Provide the (X, Y) coordinate of the cell's center where the given text is located.  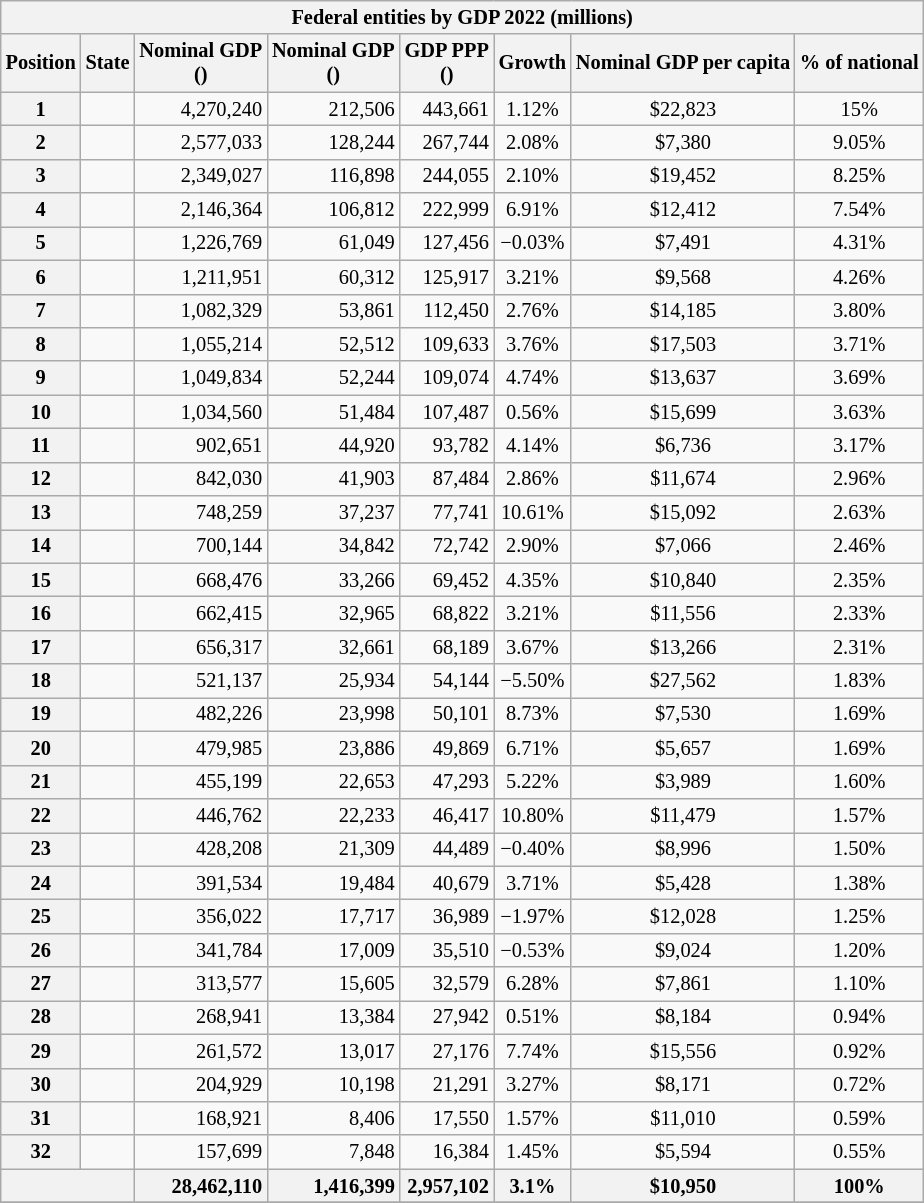
443,661 (447, 109)
36,989 (447, 916)
15% (860, 109)
842,030 (200, 479)
$13,266 (683, 647)
$15,699 (683, 412)
4.31% (860, 243)
32 (41, 1152)
2.31% (860, 647)
106,812 (334, 210)
% of national (860, 63)
9.05% (860, 142)
28 (41, 1017)
204,929 (200, 1085)
$17,503 (683, 344)
51,484 (334, 412)
3.63% (860, 412)
13 (41, 513)
18 (41, 681)
157,699 (200, 1152)
$27,562 (683, 681)
479,985 (200, 748)
128,244 (334, 142)
17,717 (334, 916)
$8,996 (683, 849)
$10,950 (683, 1186)
21 (41, 782)
$5,428 (683, 883)
107,487 (447, 412)
$14,185 (683, 311)
109,633 (447, 344)
$6,736 (683, 445)
11 (41, 445)
22 (41, 815)
GDP PPP() (447, 63)
Federal entities by GDP 2022 (millions) (462, 17)
356,022 (200, 916)
446,762 (200, 815)
$11,010 (683, 1118)
17 (41, 647)
$5,657 (683, 748)
8.73% (532, 714)
17,550 (447, 1118)
3.69% (860, 378)
1,049,834 (200, 378)
2,146,364 (200, 210)
19,484 (334, 883)
0.94% (860, 1017)
$12,412 (683, 210)
53,861 (334, 311)
−5.50% (532, 681)
−0.03% (532, 243)
37,237 (334, 513)
20 (41, 748)
2.86% (532, 479)
116,898 (334, 176)
168,921 (200, 1118)
32,579 (447, 984)
6 (41, 277)
1,226,769 (200, 243)
$7,066 (683, 546)
32,965 (334, 613)
Growth (532, 63)
0.55% (860, 1152)
32,661 (334, 647)
7.54% (860, 210)
54,144 (447, 681)
1.12% (532, 109)
3.80% (860, 311)
$8,171 (683, 1085)
4.74% (532, 378)
Nominal GDP per capita (683, 63)
1.25% (860, 916)
68,822 (447, 613)
2.08% (532, 142)
33,266 (334, 580)
1.10% (860, 984)
3.17% (860, 445)
34,842 (334, 546)
12 (41, 479)
13,017 (334, 1051)
3.27% (532, 1085)
25 (41, 916)
87,484 (447, 479)
23 (41, 849)
1,416,399 (334, 1186)
100% (860, 1186)
2,957,102 (447, 1186)
109,074 (447, 378)
44,489 (447, 849)
4.35% (532, 580)
3.1% (532, 1186)
3 (41, 176)
2.96% (860, 479)
2.33% (860, 613)
2 (41, 142)
46,417 (447, 815)
$12,028 (683, 916)
25,934 (334, 681)
$10,840 (683, 580)
268,941 (200, 1017)
13,384 (334, 1017)
23,886 (334, 748)
$22,823 (683, 109)
22,233 (334, 815)
1.20% (860, 950)
2.90% (532, 546)
$9,568 (683, 277)
26 (41, 950)
10.61% (532, 513)
1 (41, 109)
1,034,560 (200, 412)
4 (41, 210)
$7,380 (683, 142)
10,198 (334, 1085)
$11,479 (683, 815)
391,534 (200, 883)
9 (41, 378)
521,137 (200, 681)
77,741 (447, 513)
44,920 (334, 445)
30 (41, 1085)
222,999 (447, 210)
21,309 (334, 849)
662,415 (200, 613)
668,476 (200, 580)
1,055,214 (200, 344)
0.56% (532, 412)
6.91% (532, 210)
16 (41, 613)
902,651 (200, 445)
15,605 (334, 984)
State (108, 63)
24 (41, 883)
261,572 (200, 1051)
−1.97% (532, 916)
−0.53% (532, 950)
455,199 (200, 782)
2.10% (532, 176)
47,293 (447, 782)
700,144 (200, 546)
49,869 (447, 748)
125,917 (447, 277)
14 (41, 546)
16,384 (447, 1152)
$3,989 (683, 782)
93,782 (447, 445)
27,942 (447, 1017)
$7,491 (683, 243)
1.60% (860, 782)
52,244 (334, 378)
6.71% (532, 748)
$8,184 (683, 1017)
41,903 (334, 479)
244,055 (447, 176)
1.83% (860, 681)
61,049 (334, 243)
748,259 (200, 513)
$9,024 (683, 950)
6.28% (532, 984)
2.76% (532, 311)
$5,594 (683, 1152)
$13,637 (683, 378)
1.50% (860, 849)
$15,092 (683, 513)
127,456 (447, 243)
4.26% (860, 277)
27 (41, 984)
341,784 (200, 950)
15 (41, 580)
40,679 (447, 883)
2,577,033 (200, 142)
4.14% (532, 445)
267,744 (447, 142)
50,101 (447, 714)
21,291 (447, 1085)
2.35% (860, 580)
313,577 (200, 984)
8,406 (334, 1118)
2,349,027 (200, 176)
0.51% (532, 1017)
112,450 (447, 311)
2.46% (860, 546)
212,506 (334, 109)
10 (41, 412)
10.80% (532, 815)
19 (41, 714)
8.25% (860, 176)
17,009 (334, 950)
8 (41, 344)
7.74% (532, 1051)
31 (41, 1118)
22,653 (334, 782)
656,317 (200, 647)
23,998 (334, 714)
1.38% (860, 883)
$15,556 (683, 1051)
68,189 (447, 647)
1.45% (532, 1152)
0.72% (860, 1085)
4,270,240 (200, 109)
35,510 (447, 950)
$7,861 (683, 984)
2.63% (860, 513)
52,512 (334, 344)
$19,452 (683, 176)
1,082,329 (200, 311)
27,176 (447, 1051)
3.67% (532, 647)
28,462,110 (200, 1186)
−0.40% (532, 849)
60,312 (334, 277)
29 (41, 1051)
Position (41, 63)
428,208 (200, 849)
7 (41, 311)
0.59% (860, 1118)
72,742 (447, 546)
$7,530 (683, 714)
3.76% (532, 344)
0.92% (860, 1051)
482,226 (200, 714)
7,848 (334, 1152)
$11,674 (683, 479)
5.22% (532, 782)
5 (41, 243)
69,452 (447, 580)
$11,556 (683, 613)
1,211,951 (200, 277)
